Scan for the cell matching the given text and deliver its (X, Y) coordinate at center. 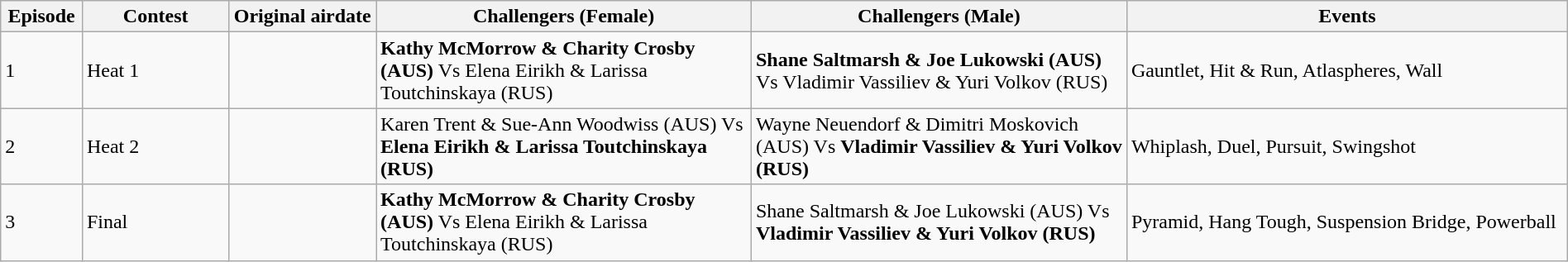
1 (41, 70)
Gauntlet, Hit & Run, Atlaspheres, Wall (1346, 70)
Heat 1 (155, 70)
Whiplash, Duel, Pursuit, Swingshot (1346, 146)
Events (1346, 17)
Original airdate (303, 17)
Karen Trent & Sue-Ann Woodwiss (AUS) Vs Elena Eirikh & Larissa Toutchinskaya (RUS) (564, 146)
Pyramid, Hang Tough, Suspension Bridge, Powerball (1346, 222)
3 (41, 222)
Challengers (Male) (939, 17)
Episode (41, 17)
2 (41, 146)
Final (155, 222)
Challengers (Female) (564, 17)
Contest (155, 17)
Heat 2 (155, 146)
Wayne Neuendorf & Dimitri Moskovich (AUS) Vs Vladimir Vassiliev & Yuri Volkov (RUS) (939, 146)
